Scan for the cell matching the given text and deliver its [x, y] coordinate at center. 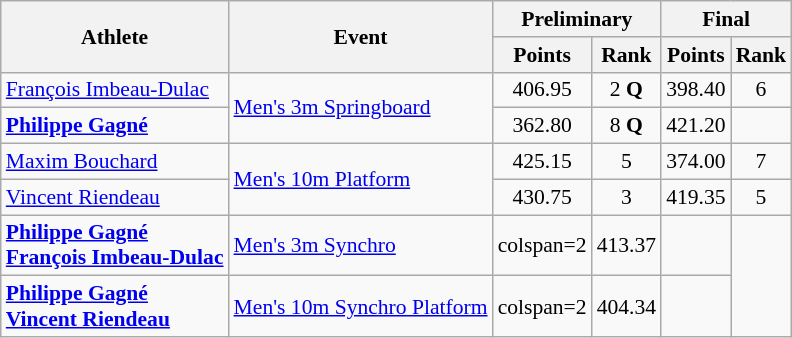
8 Q [626, 126]
Philippe GagnéFrançois Imbeau-Dulac [115, 246]
398.40 [696, 90]
3 [626, 197]
421.20 [696, 126]
404.34 [626, 306]
François Imbeau-Dulac [115, 90]
406.95 [542, 90]
Vincent Riendeau [115, 197]
6 [762, 90]
Maxim Bouchard [115, 162]
Men's 10m Platform [361, 180]
2 Q [626, 90]
Men's 3m Synchro [361, 246]
Men's 10m Synchro Platform [361, 306]
Preliminary [578, 19]
Philippe Gagné [115, 126]
419.35 [696, 197]
Event [361, 36]
Athlete [115, 36]
Final [726, 19]
425.15 [542, 162]
362.80 [542, 126]
Men's 3m Springboard [361, 108]
374.00 [696, 162]
Philippe GagnéVincent Riendeau [115, 306]
413.37 [626, 246]
430.75 [542, 197]
7 [762, 162]
